From the cell containing the given text, extract its center point as [X, Y] coordinate. 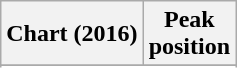
Chart (2016) [72, 34]
Peakposition [189, 34]
